Determine the [x, y] coordinate at the center of the cell enclosing the given text.  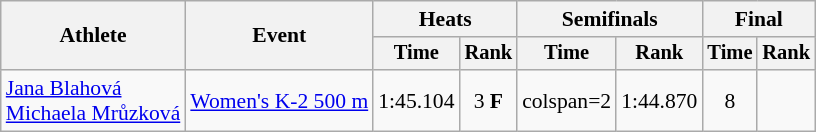
Women's K-2 500 m [279, 100]
Event [279, 36]
Jana BlahováMichaela Mrůzková [94, 100]
1:44.870 [659, 100]
8 [730, 100]
1:45.104 [416, 100]
Heats [445, 19]
Final [758, 19]
Athlete [94, 36]
3 F [489, 100]
Semifinals [610, 19]
colspan=2 [566, 100]
